Search for the cell housing the specified text and yield its (x, y) center coordinate. 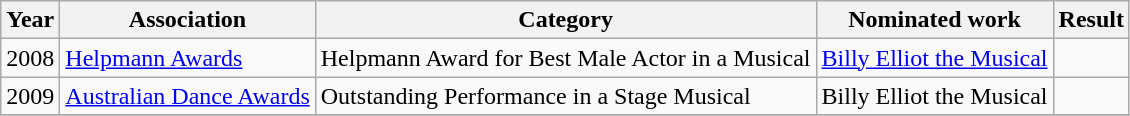
2008 (30, 58)
Helpmann Awards (188, 58)
Outstanding Performance in a Stage Musical (566, 96)
2009 (30, 96)
Result (1091, 20)
Category (566, 20)
Nominated work (934, 20)
Helpmann Award for Best Male Actor in a Musical (566, 58)
Year (30, 20)
Association (188, 20)
Australian Dance Awards (188, 96)
